Return (x, y) of the center of cell containing provided text 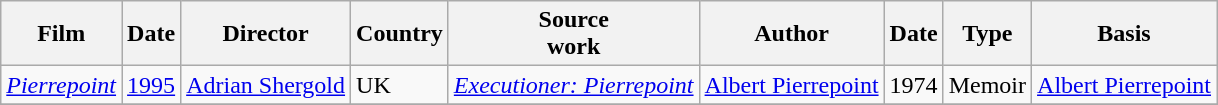
Sourcework (574, 34)
Memoir (987, 85)
Country (400, 34)
Executioner: Pierrepoint (574, 85)
Type (987, 34)
Adrian Shergold (266, 85)
Basis (1124, 34)
UK (400, 85)
Film (62, 34)
1974 (914, 85)
Author (792, 34)
Director (266, 34)
1995 (152, 85)
Pierrepoint (62, 85)
